Locate the cell with the specified text and output its (X, Y) center coordinate. 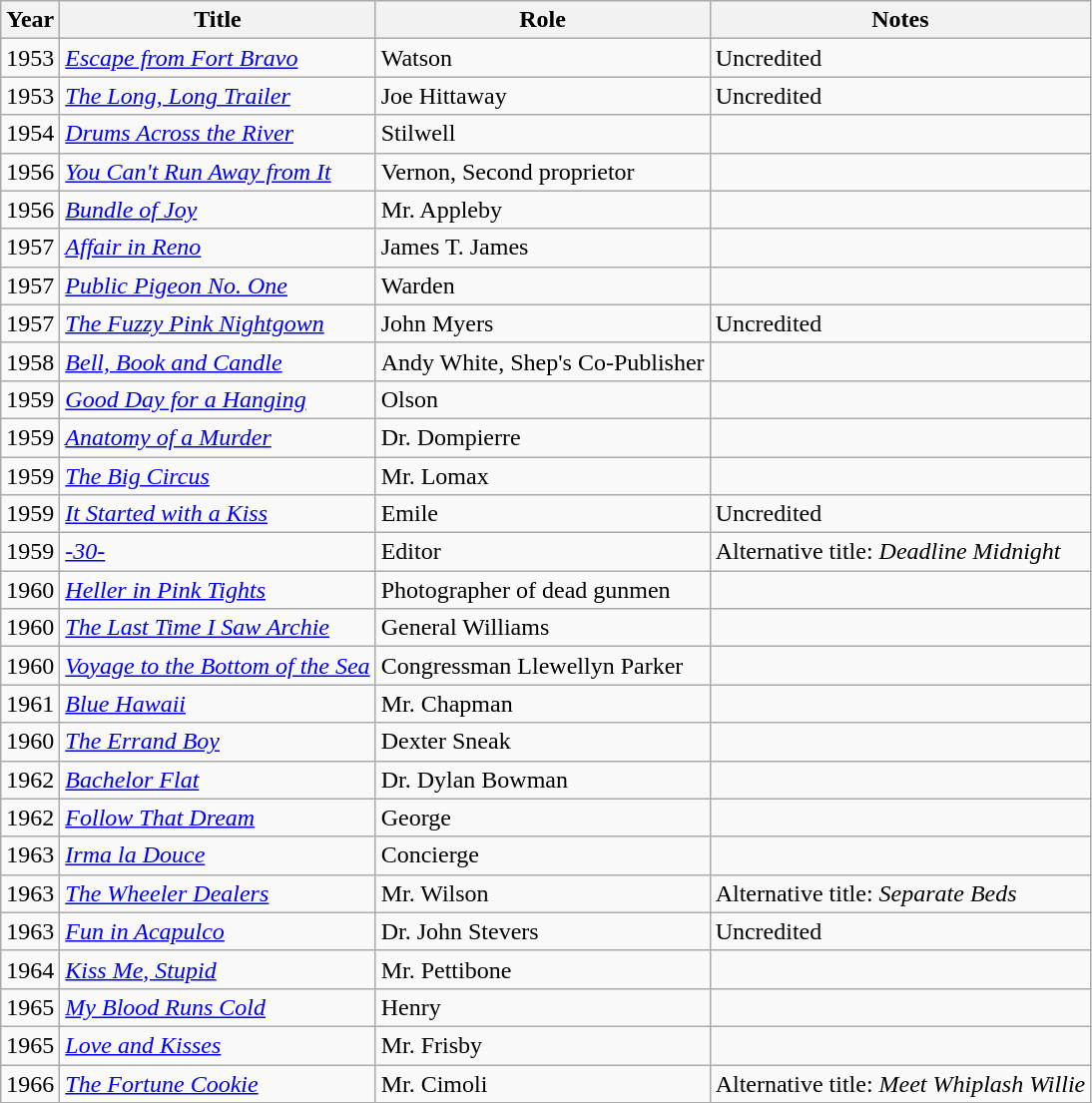
Heller in Pink Tights (218, 590)
James T. James (543, 248)
Mr. Lomax (543, 476)
1964 (30, 969)
1954 (30, 134)
Stilwell (543, 134)
Dexter Sneak (543, 742)
Mr. Wilson (543, 893)
The Fuzzy Pink Nightgown (218, 323)
Watson (543, 58)
Alternative title: Separate Beds (900, 893)
Bell, Book and Candle (218, 361)
Escape from Fort Bravo (218, 58)
Title (218, 20)
The Big Circus (218, 476)
Blue Hawaii (218, 704)
General Williams (543, 628)
Mr. Appleby (543, 210)
Anatomy of a Murder (218, 437)
Fun in Acapulco (218, 931)
Olson (543, 399)
Concierge (543, 855)
1958 (30, 361)
George (543, 818)
The Last Time I Saw Archie (218, 628)
John Myers (543, 323)
Kiss Me, Stupid (218, 969)
Love and Kisses (218, 1045)
Bachelor Flat (218, 780)
Dr. Dylan Bowman (543, 780)
Editor (543, 552)
Good Day for a Hanging (218, 399)
Congressman Llewellyn Parker (543, 666)
Irma la Douce (218, 855)
Bundle of Joy (218, 210)
1966 (30, 1083)
Mr. Frisby (543, 1045)
The Errand Boy (218, 742)
Affair in Reno (218, 248)
The Long, Long Trailer (218, 96)
Andy White, Shep's Co-Publisher (543, 361)
It Started with a Kiss (218, 514)
Warden (543, 285)
Voyage to the Bottom of the Sea (218, 666)
Photographer of dead gunmen (543, 590)
Mr. Chapman (543, 704)
Drums Across the River (218, 134)
Vernon, Second proprietor (543, 172)
Dr. John Stevers (543, 931)
1961 (30, 704)
The Wheeler Dealers (218, 893)
You Can't Run Away from It (218, 172)
Henry (543, 1007)
Notes (900, 20)
Joe Hittaway (543, 96)
Emile (543, 514)
My Blood Runs Cold (218, 1007)
Dr. Dompierre (543, 437)
Year (30, 20)
Public Pigeon No. One (218, 285)
Mr. Pettibone (543, 969)
Alternative title: Deadline Midnight (900, 552)
Role (543, 20)
-30- (218, 552)
Alternative title: Meet Whiplash Willie (900, 1083)
Follow That Dream (218, 818)
Mr. Cimoli (543, 1083)
The Fortune Cookie (218, 1083)
